Detect which cell encompasses the target text, then output its (x, y) center coordinate. 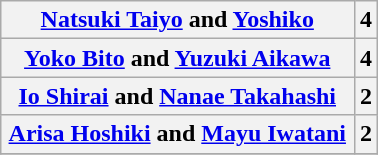
Yoko Bito and Yuzuki Aikawa (177, 58)
Arisa Hoshiki and Mayu Iwatani (177, 134)
Natsuki Taiyo and Yoshiko (177, 20)
Io Shirai and Nanae Takahashi (177, 96)
